Find where the given text appears and provide that cell's center as [x, y] coordinate. 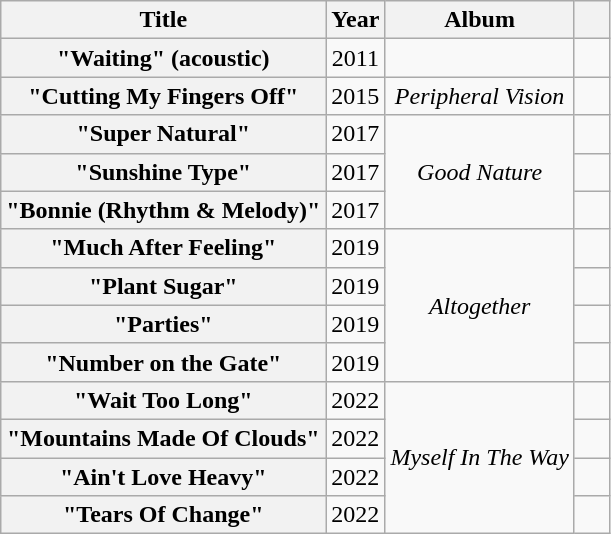
"Bonnie (Rhythm & Melody)" [164, 210]
Title [164, 20]
"Number on the Gate" [164, 362]
Good Nature [480, 172]
2011 [356, 58]
"Parties" [164, 324]
"Ain't Love Heavy" [164, 477]
"Sunshine Type" [164, 172]
Year [356, 20]
Myself In The Way [480, 457]
2015 [356, 96]
"Wait Too Long" [164, 400]
"Cutting My Fingers Off" [164, 96]
"Tears Of Change" [164, 515]
Peripheral Vision [480, 96]
Altogether [480, 305]
"Plant Sugar" [164, 286]
Album [480, 20]
"Waiting" (acoustic) [164, 58]
"Mountains Made Of Clouds" [164, 438]
"Super Natural" [164, 134]
"Much After Feeling" [164, 248]
